Find where the given text appears and provide that cell's center as (X, Y) coordinate. 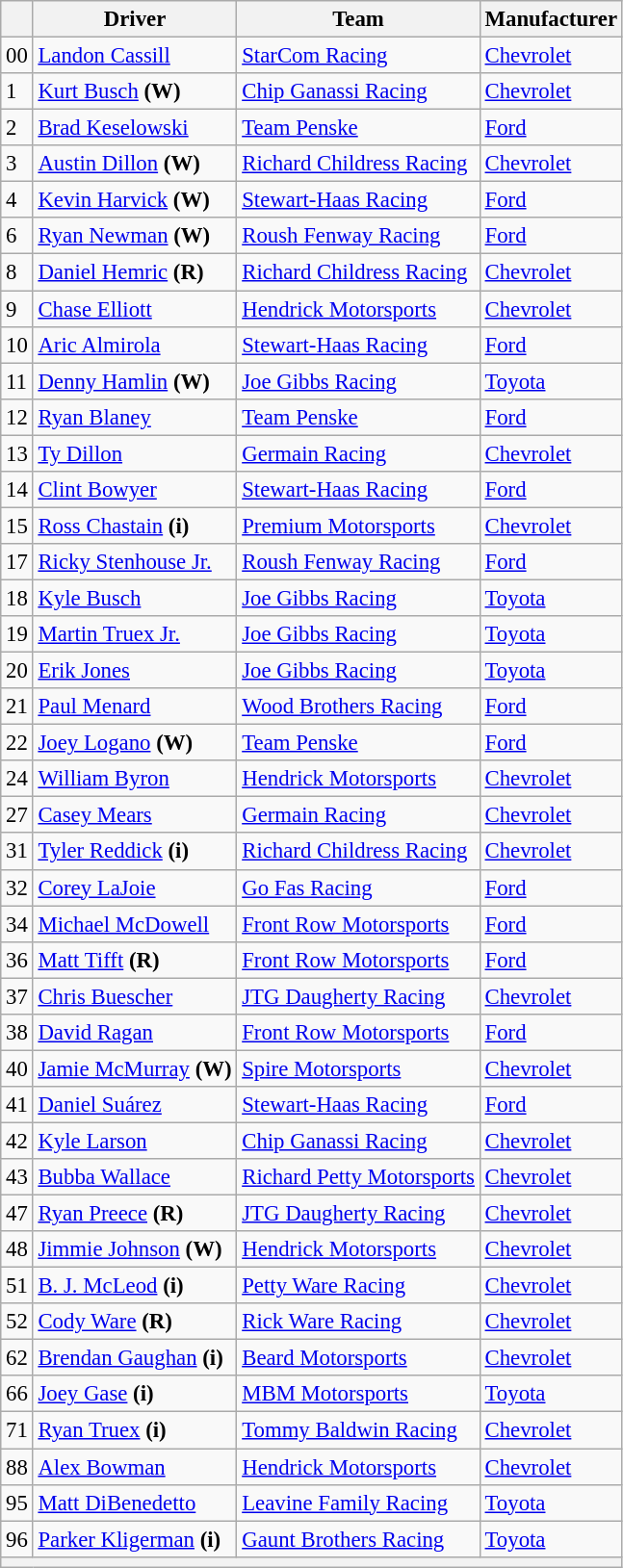
40 (17, 1068)
17 (17, 562)
B. J. McLeod (i) (135, 1286)
51 (17, 1286)
14 (17, 490)
32 (17, 887)
Tyler Reddick (i) (135, 852)
15 (17, 526)
Alex Bowman (135, 1467)
71 (17, 1430)
Paul Menard (135, 707)
Beard Motorsports (358, 1358)
62 (17, 1358)
Corey LaJoie (135, 887)
Clint Bowyer (135, 490)
19 (17, 634)
00 (17, 56)
Rick Ware Racing (358, 1322)
24 (17, 779)
34 (17, 924)
Joey Gase (i) (135, 1395)
Kyle Larson (135, 1141)
Premium Motorsports (358, 526)
Ricky Stenhouse Jr. (135, 562)
Brad Keselowski (135, 128)
41 (17, 1105)
66 (17, 1395)
Chris Buescher (135, 996)
Bubba Wallace (135, 1177)
Chase Elliott (135, 309)
48 (17, 1249)
8 (17, 272)
37 (17, 996)
Erik Jones (135, 671)
Tommy Baldwin Racing (358, 1430)
36 (17, 960)
43 (17, 1177)
Leavine Family Racing (358, 1503)
William Byron (135, 779)
38 (17, 1033)
47 (17, 1214)
Kevin Harvick (W) (135, 200)
95 (17, 1503)
Michael McDowell (135, 924)
Casey Mears (135, 815)
StarCom Racing (358, 56)
Daniel Suárez (135, 1105)
Austin Dillon (W) (135, 164)
3 (17, 164)
Ryan Newman (W) (135, 236)
Jamie McMurray (W) (135, 1068)
96 (17, 1539)
Ryan Preece (R) (135, 1214)
9 (17, 309)
20 (17, 671)
18 (17, 598)
13 (17, 453)
42 (17, 1141)
Driver (135, 19)
Matt DiBenedetto (135, 1503)
27 (17, 815)
Daniel Hemric (R) (135, 272)
Joey Logano (W) (135, 743)
Ross Chastain (i) (135, 526)
Ty Dillon (135, 453)
Jimmie Johnson (W) (135, 1249)
31 (17, 852)
Ryan Truex (i) (135, 1430)
Landon Cassill (135, 56)
Matt Tifft (R) (135, 960)
Martin Truex Jr. (135, 634)
52 (17, 1322)
Wood Brothers Racing (358, 707)
Kurt Busch (W) (135, 91)
Petty Ware Racing (358, 1286)
88 (17, 1467)
Ryan Blaney (135, 417)
4 (17, 200)
Kyle Busch (135, 598)
Gaunt Brothers Racing (358, 1539)
Go Fas Racing (358, 887)
Parker Kligerman (i) (135, 1539)
1 (17, 91)
Team (358, 19)
Aric Almirola (135, 345)
10 (17, 345)
12 (17, 417)
MBM Motorsports (358, 1395)
Denny Hamlin (W) (135, 381)
Manufacturer (551, 19)
Richard Petty Motorsports (358, 1177)
Spire Motorsports (358, 1068)
Cody Ware (R) (135, 1322)
2 (17, 128)
David Ragan (135, 1033)
6 (17, 236)
11 (17, 381)
21 (17, 707)
Brendan Gaughan (i) (135, 1358)
22 (17, 743)
